Search for the cell housing the specified text and yield its (X, Y) center coordinate. 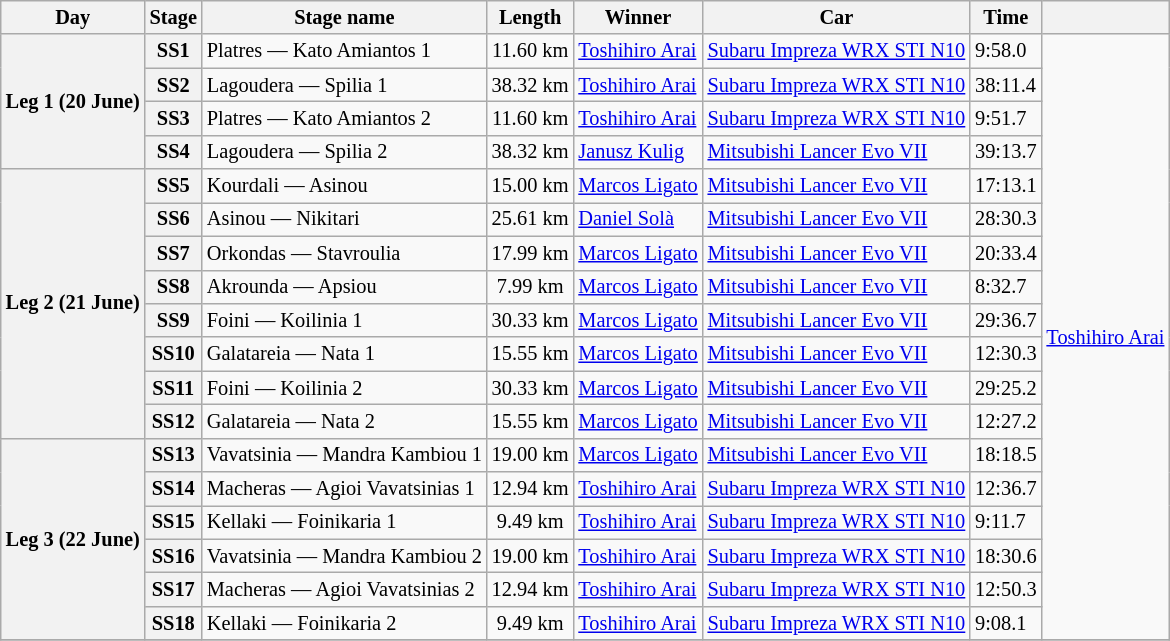
Daniel Solà (638, 219)
12:36.7 (1006, 489)
20:33.4 (1006, 253)
SS12 (174, 421)
7.99 km (530, 287)
Stage (174, 17)
17.99 km (530, 253)
Time (1006, 17)
29:36.7 (1006, 320)
Galatareia — Nata 1 (344, 354)
9:51.7 (1006, 118)
12:50.3 (1006, 589)
SS9 (174, 320)
12:30.3 (1006, 354)
Orkondas — Stavroulia (344, 253)
Galatareia — Nata 2 (344, 421)
Macheras — Agioi Vavatsinias 2 (344, 589)
Vavatsinia — Mandra Kambiou 2 (344, 556)
Winner (638, 17)
SS2 (174, 85)
Lagoudera — Spilia 2 (344, 152)
SS13 (174, 455)
SS11 (174, 388)
Platres — Kato Amiantos 1 (344, 51)
Macheras — Agioi Vavatsinias 1 (344, 489)
Lagoudera — Spilia 1 (344, 85)
17:13.1 (1006, 186)
39:13.7 (1006, 152)
SS3 (174, 118)
Asinou — Nikitari (344, 219)
Leg 1 (20 June) (73, 102)
Day (73, 17)
15.00 km (530, 186)
SS16 (174, 556)
9:58.0 (1006, 51)
9:08.1 (1006, 623)
Platres — Kato Amiantos 2 (344, 118)
SS5 (174, 186)
SS7 (174, 253)
25.61 km (530, 219)
29:25.2 (1006, 388)
Kellaki — Foinikaria 1 (344, 522)
SS14 (174, 489)
Stage name (344, 17)
Foini — Koilinia 1 (344, 320)
SS15 (174, 522)
18:18.5 (1006, 455)
Length (530, 17)
SS1 (174, 51)
Car (837, 17)
9:11.7 (1006, 522)
SS17 (174, 589)
18:30.6 (1006, 556)
SS18 (174, 623)
Leg 2 (21 June) (73, 304)
Leg 3 (22 June) (73, 539)
SS8 (174, 287)
SS10 (174, 354)
SS4 (174, 152)
SS6 (174, 219)
Janusz Kulig (638, 152)
Kellaki — Foinikaria 2 (344, 623)
Kourdali — Asinou (344, 186)
28:30.3 (1006, 219)
Vavatsinia — Mandra Kambiou 1 (344, 455)
Foini — Koilinia 2 (344, 388)
38:11.4 (1006, 85)
12:27.2 (1006, 421)
Akrounda — Apsiou (344, 287)
8:32.7 (1006, 287)
